Determine the [X, Y] coordinate at the center of the cell enclosing the given text.  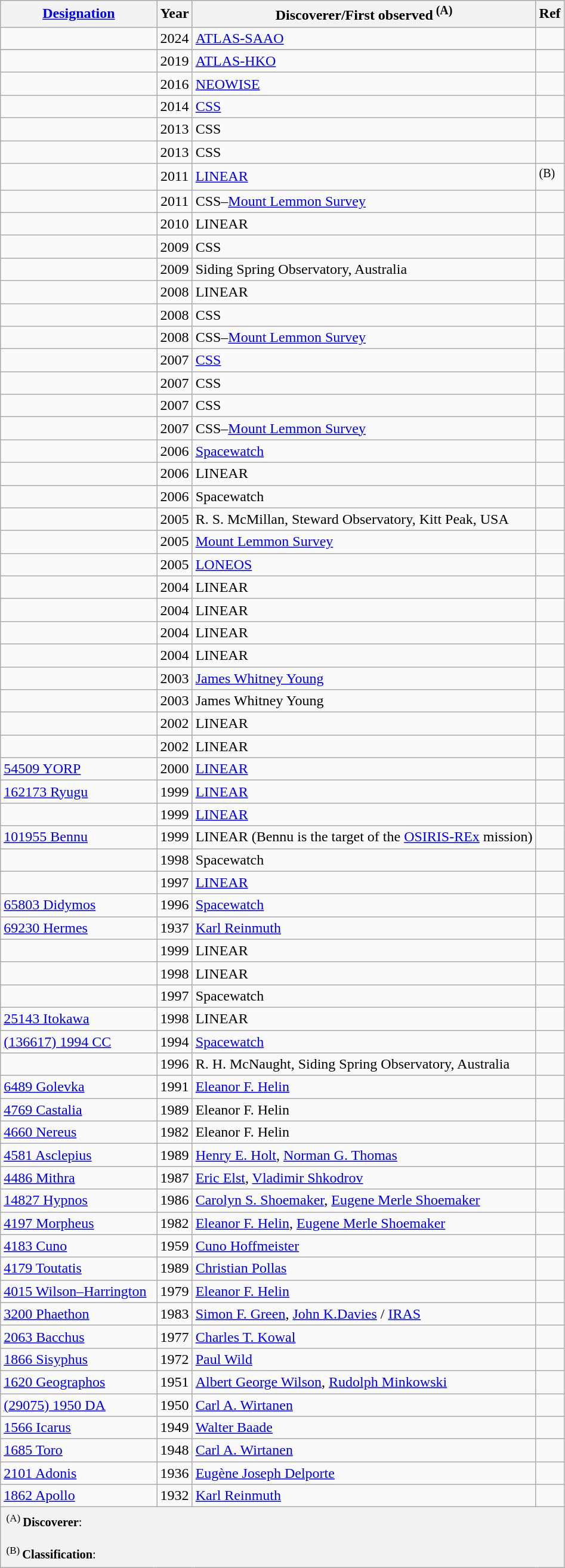
Albert George Wilson, Rudolph Minkowski [364, 1382]
1994 [174, 1042]
ATLAS-SAAO [364, 38]
4183 Cuno [79, 1246]
3200 Phaethon [79, 1314]
65803 Didymos [79, 905]
Designation [79, 14]
6489 Golevka [79, 1087]
4015 Wilson–Harrington [79, 1291]
1986 [174, 1200]
2063 Bacchus [79, 1336]
2101 Adonis [79, 1473]
1685 Toro [79, 1450]
1566 Icarus [79, 1428]
LONEOS [364, 564]
2024 [174, 38]
1979 [174, 1291]
Simon F. Green, John K.Davies / IRAS [364, 1314]
Paul Wild [364, 1359]
1949 [174, 1428]
1987 [174, 1178]
4660 Nereus [79, 1132]
R. H. McNaught, Siding Spring Observatory, Australia [364, 1064]
Charles T. Kowal [364, 1336]
1620 Geographos [79, 1382]
Carolyn S. Shoemaker, Eugene Merle Shoemaker [364, 1200]
(A) Discoverer:(B) Classification: [282, 1538]
25143 Itokawa [79, 1018]
1951 [174, 1382]
Eric Elst, Vladimir Shkodrov [364, 1178]
Mount Lemmon Survey [364, 542]
NEOWISE [364, 84]
1936 [174, 1473]
1948 [174, 1450]
Henry E. Holt, Norman G. Thomas [364, 1155]
14827 Hypnos [79, 1200]
Walter Baade [364, 1428]
1866 Sisyphus [79, 1359]
Cuno Hoffmeister [364, 1246]
(136617) 1994 CC [79, 1042]
LINEAR (Bennu is the target of the OSIRIS-REx mission) [364, 837]
4179 Toutatis [79, 1268]
R. S. McMillan, Steward Observatory, Kitt Peak, USA [364, 519]
1937 [174, 928]
162173 Ryugu [79, 792]
Discoverer/First observed (A) [364, 14]
2019 [174, 61]
Ref [550, 14]
(29075) 1950 DA [79, 1405]
Eleanor F. Helin, Eugene Merle Shoemaker [364, 1223]
2000 [174, 769]
1959 [174, 1246]
4486 Mithra [79, 1178]
69230 Hermes [79, 928]
101955 Bennu [79, 837]
Christian Pollas [364, 1268]
(B) [550, 177]
2010 [174, 224]
4769 Castalia [79, 1110]
1862 Apollo [79, 1496]
1991 [174, 1087]
Eugène Joseph Delporte [364, 1473]
2014 [174, 106]
1950 [174, 1405]
1932 [174, 1496]
4197 Morpheus [79, 1223]
Year [174, 14]
4581 Asclepius [79, 1155]
54509 YORP [79, 769]
1977 [174, 1336]
2016 [174, 84]
1972 [174, 1359]
Siding Spring Observatory, Australia [364, 269]
1983 [174, 1314]
ATLAS-HKO [364, 61]
